Return the (X, Y) coordinate for the center point of the cell that contains the specified text.  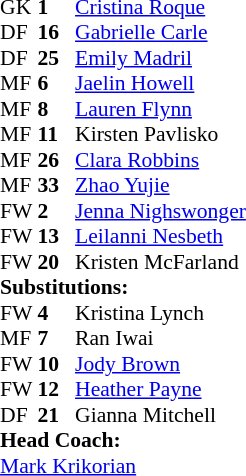
Gianna Mitchell (160, 415)
7 (57, 339)
21 (57, 415)
Jenna Nighswonger (160, 211)
Jody Brown (160, 364)
Substitutions: (123, 287)
Kirsten Pavlisko (160, 135)
Lauren Flynn (160, 109)
Jaelin Howell (160, 83)
Zhao Yujie (160, 185)
10 (57, 364)
2 (57, 211)
6 (57, 83)
Leilanni Nesbeth (160, 237)
Head Coach: (123, 441)
25 (57, 58)
20 (57, 262)
26 (57, 160)
Heather Payne (160, 389)
16 (57, 33)
Gabrielle Carle (160, 33)
Kristina Lynch (160, 313)
8 (57, 109)
Clara Robbins (160, 160)
13 (57, 237)
Ran Iwai (160, 339)
33 (57, 185)
Emily Madril (160, 58)
Kristen McFarland (160, 262)
11 (57, 135)
4 (57, 313)
12 (57, 389)
